Detect which cell encompasses the target text, then output its [x, y] center coordinate. 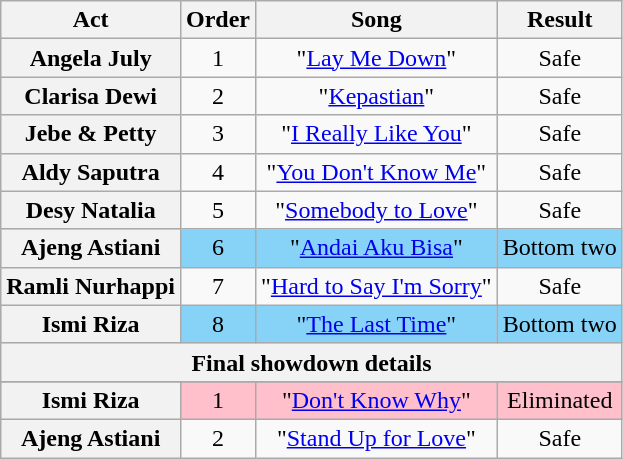
Jebe & Petty [91, 134]
4 [218, 172]
Aldy Saputra [91, 172]
Order [218, 20]
Angela July [91, 58]
"Lay Me Down" [377, 58]
Result [560, 20]
"Don't Know Why" [377, 400]
Clarisa Dewi [91, 96]
"Somebody to Love" [377, 210]
"I Really Like You" [377, 134]
"The Last Time" [377, 324]
6 [218, 248]
Eliminated [560, 400]
"Hard to Say I'm Sorry" [377, 286]
"You Don't Know Me" [377, 172]
"Kepastian" [377, 96]
8 [218, 324]
3 [218, 134]
"Andai Aku Bisa" [377, 248]
7 [218, 286]
Song [377, 20]
"Stand Up for Love" [377, 438]
Final showdown details [312, 362]
5 [218, 210]
Act [91, 20]
Ramli Nurhappi [91, 286]
Desy Natalia [91, 210]
